For the text-containing cell, return its midpoint in [X, Y] coordinate format. 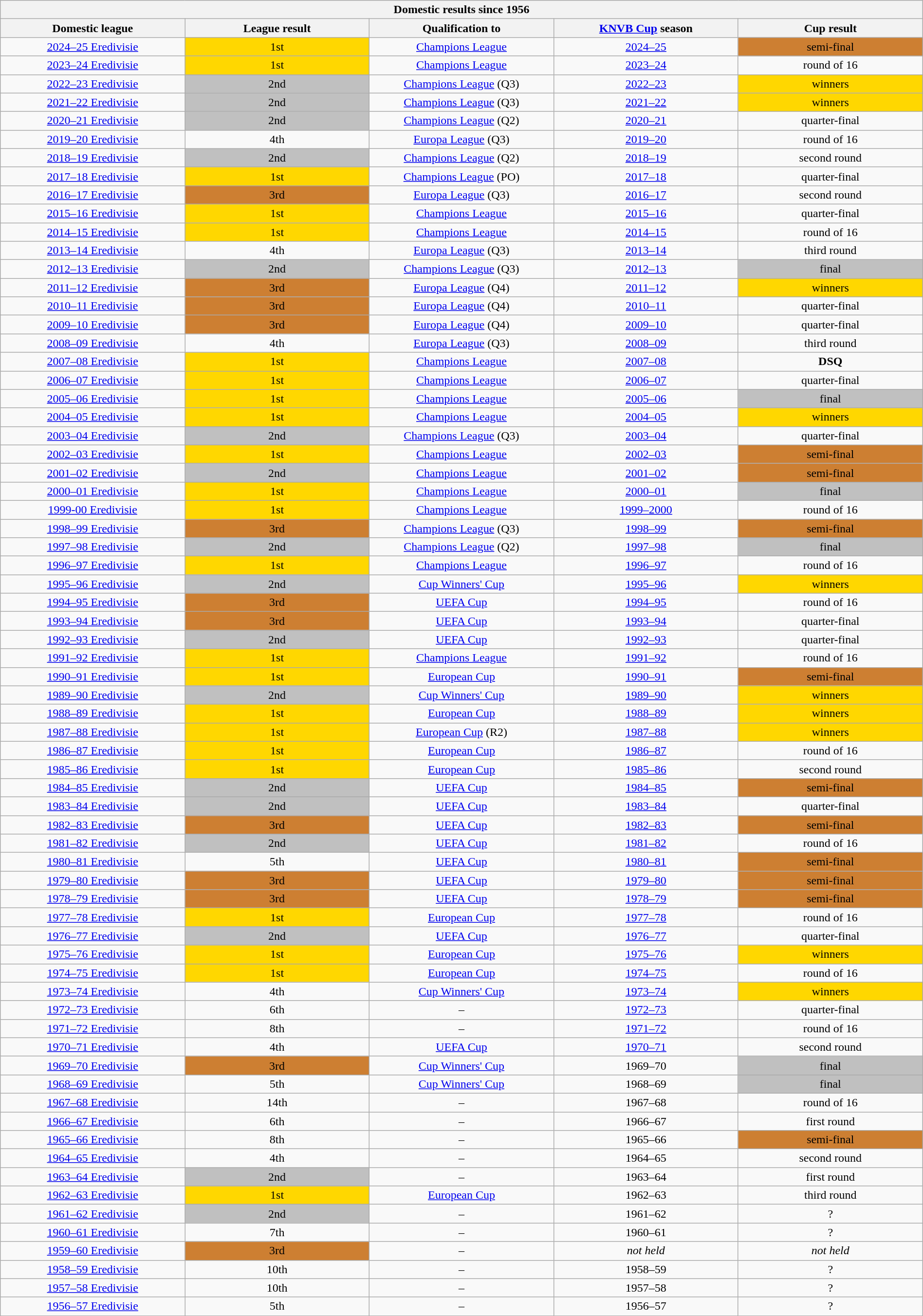
2018–19 Eredivisie [92, 158]
2003–04 Eredivisie [92, 436]
1977–78 Eredivisie [92, 917]
2004–05 Eredivisie [92, 417]
1958–59 [646, 1269]
2020–21 [646, 121]
Champions League (PO) [461, 176]
1967–68 Eredivisie [92, 1102]
1963–64 Eredivisie [92, 1177]
2019–20 Eredivisie [92, 139]
League result [277, 28]
European Cup (R2) [461, 732]
1970–71 [646, 1047]
1960–61 [646, 1232]
2010–11 [646, 306]
2023–24 Eredivisie [92, 65]
1957–58 Eredivisie [92, 1288]
2000–01 [646, 491]
2002–03 Eredivisie [92, 454]
1996–97 Eredivisie [92, 566]
1979–80 [646, 880]
1964–65 [646, 1158]
1975–76 Eredivisie [92, 954]
1988–89 [646, 713]
1979–80 Eredivisie [92, 880]
1986–87 [646, 750]
2004–05 [646, 417]
2018–19 [646, 158]
2009–10 [646, 325]
1991–92 Eredivisie [92, 658]
1976–77 Eredivisie [92, 936]
2022–23 Eredivisie [92, 84]
14th [277, 1102]
2013–14 Eredivisie [92, 251]
1989–90 Eredivisie [92, 695]
1997–98 [646, 547]
1993–94 Eredivisie [92, 621]
2021–22 Eredivisie [92, 102]
1969–70 Eredivisie [92, 1065]
1965–66 Eredivisie [92, 1140]
1991–92 [646, 658]
1975–76 [646, 954]
1971–72 Eredivisie [92, 1028]
1989–90 [646, 695]
1962–63 Eredivisie [92, 1195]
KNVB Cup season [646, 28]
1998–99 Eredivisie [92, 528]
2015–16 [646, 213]
1993–94 [646, 621]
1998–99 [646, 528]
1987–88 [646, 732]
1963–64 [646, 1177]
1982–83 [646, 825]
2008–09 [646, 343]
1974–75 Eredivisie [92, 973]
2003–04 [646, 436]
1966–67 [646, 1121]
Qualification to [461, 28]
1972–73 [646, 1010]
1984–85 Eredivisie [92, 787]
1971–72 [646, 1028]
2009–10 Eredivisie [92, 325]
1985–86 Eredivisie [92, 769]
1990–91 Eredivisie [92, 676]
1983–84 [646, 806]
2005–06 Eredivisie [92, 399]
1973–74 Eredivisie [92, 991]
1981–82 [646, 843]
2015–16 Eredivisie [92, 213]
1994–95 Eredivisie [92, 603]
2000–01 Eredivisie [92, 491]
1992–93 [646, 640]
1978–79 [646, 899]
1995–96 [646, 584]
2006–07 Eredivisie [92, 380]
2017–18 [646, 176]
1974–75 [646, 973]
2023–24 [646, 65]
1994–95 [646, 603]
2016–17 [646, 195]
2017–18 Eredivisie [92, 176]
2001–02 [646, 473]
1999–2000 [646, 510]
1968–69 Eredivisie [92, 1084]
1983–84 Eredivisie [92, 806]
2012–13 [646, 269]
2016–17 Eredivisie [92, 195]
1961–62 Eredivisie [92, 1214]
2011–12 Eredivisie [92, 288]
1958–59 Eredivisie [92, 1269]
1973–74 [646, 991]
2024–25 Eredivisie [92, 47]
2006–07 [646, 380]
1956–57 [646, 1306]
2024–25 [646, 47]
Domestic league [92, 28]
1980–81 [646, 862]
1985–86 [646, 769]
Cup result [831, 28]
2011–12 [646, 288]
2014–15 Eredivisie [92, 232]
1980–81 Eredivisie [92, 862]
DSQ [831, 362]
1970–71 Eredivisie [92, 1047]
2010–11 Eredivisie [92, 306]
1977–78 [646, 917]
2001–02 Eredivisie [92, 473]
2005–06 [646, 399]
1967–68 [646, 1102]
1988–89 Eredivisie [92, 713]
1966–67 Eredivisie [92, 1121]
1976–77 [646, 936]
1968–69 [646, 1084]
1984–85 [646, 787]
1992–93 Eredivisie [92, 640]
2007–08 [646, 362]
1997–98 Eredivisie [92, 547]
2022–23 [646, 84]
1995–96 Eredivisie [92, 584]
2019–20 [646, 139]
7th [277, 1232]
2008–09 Eredivisie [92, 343]
2012–13 Eredivisie [92, 269]
1969–70 [646, 1065]
1961–62 [646, 1214]
1996–97 [646, 566]
1964–65 Eredivisie [92, 1158]
1990–91 [646, 676]
2002–03 [646, 454]
1962–63 [646, 1195]
1986–87 Eredivisie [92, 750]
2013–14 [646, 251]
2021–22 [646, 102]
1982–83 Eredivisie [92, 825]
2014–15 [646, 232]
2020–21 Eredivisie [92, 121]
2007–08 Eredivisie [92, 362]
1956–57 Eredivisie [92, 1306]
1960–61 Eredivisie [92, 1232]
1978–79 Eredivisie [92, 899]
Domestic results since 1956 [461, 10]
1972–73 Eredivisie [92, 1010]
1959–60 Eredivisie [92, 1251]
1987–88 Eredivisie [92, 732]
1981–82 Eredivisie [92, 843]
1957–58 [646, 1288]
1965–66 [646, 1140]
1999-00 Eredivisie [92, 510]
